Detect which cell encompasses the target text, then output its (x, y) center coordinate. 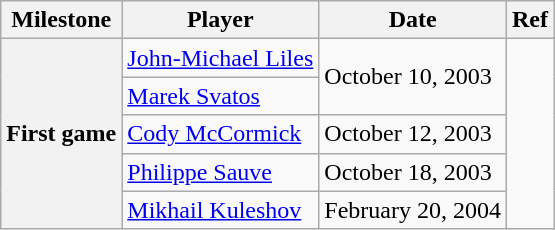
John-Michael Liles (220, 58)
February 20, 2004 (413, 210)
Milestone (62, 20)
October 12, 2003 (413, 134)
October 10, 2003 (413, 77)
Date (413, 20)
First game (62, 134)
Cody McCormick (220, 134)
Philippe Sauve (220, 172)
October 18, 2003 (413, 172)
Ref (530, 20)
Player (220, 20)
Mikhail Kuleshov (220, 210)
Marek Svatos (220, 96)
